Output the (x, y) coordinate of the center of the cell containing the given text.  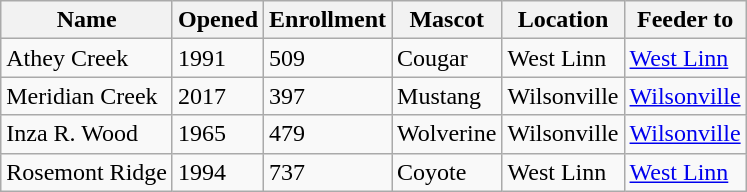
Wolverine (447, 134)
Inza R. Wood (87, 134)
Athey Creek (87, 58)
Rosemont Ridge (87, 172)
Opened (218, 20)
Mustang (447, 96)
Feeder to (685, 20)
509 (328, 58)
1965 (218, 134)
737 (328, 172)
Cougar (447, 58)
479 (328, 134)
2017 (218, 96)
Location (563, 20)
Enrollment (328, 20)
Mascot (447, 20)
Name (87, 20)
Coyote (447, 172)
Meridian Creek (87, 96)
1994 (218, 172)
397 (328, 96)
1991 (218, 58)
